Provide the (x, y) coordinate of the cell's center where the given text is located.  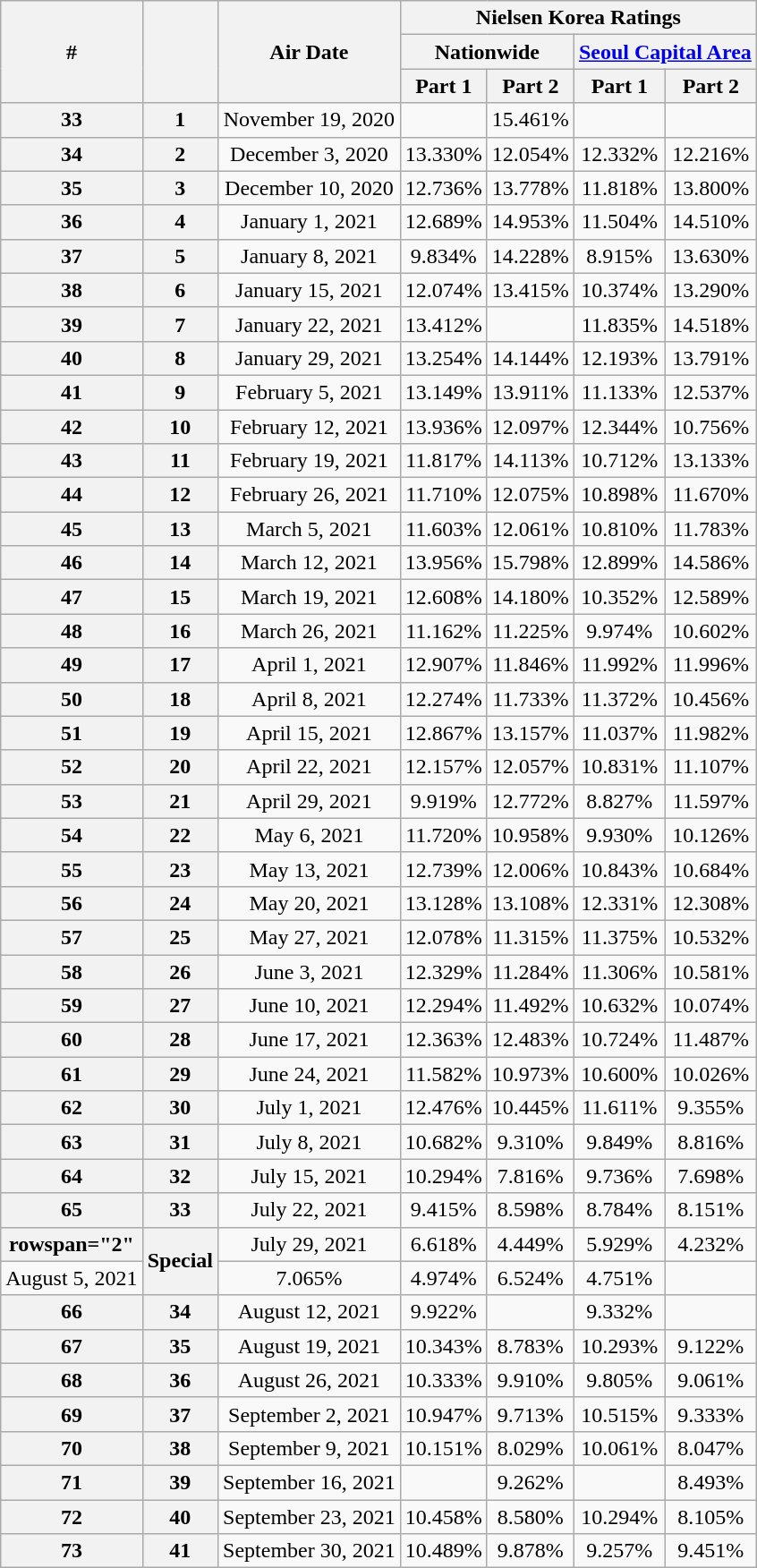
February 19, 2021 (310, 461)
63 (72, 1142)
11.487% (710, 1040)
10.333% (444, 1380)
8.816% (710, 1142)
12.899% (619, 563)
11.817% (444, 461)
9.310% (530, 1142)
13.778% (530, 188)
13.254% (444, 358)
12.157% (444, 767)
12.363% (444, 1040)
September 23, 2021 (310, 1517)
12.537% (710, 392)
December 3, 2020 (310, 154)
48 (72, 631)
24 (180, 903)
June 24, 2021 (310, 1074)
Seoul Capital Area (665, 52)
21 (180, 801)
18 (180, 699)
4.449% (530, 1244)
13.412% (444, 324)
11.710% (444, 495)
# (72, 52)
70 (72, 1448)
10.151% (444, 1448)
May 20, 2021 (310, 903)
11.284% (530, 971)
12.061% (530, 529)
14.113% (530, 461)
2 (180, 154)
52 (72, 767)
9.332% (619, 1312)
8.047% (710, 1448)
50 (72, 699)
September 9, 2021 (310, 1448)
15.461% (530, 120)
69 (72, 1414)
12 (180, 495)
May 6, 2021 (310, 835)
29 (180, 1074)
10.515% (619, 1414)
65 (72, 1210)
March 5, 2021 (310, 529)
9.930% (619, 835)
25 (180, 937)
9 (180, 392)
January 1, 2021 (310, 222)
10.843% (619, 869)
August 12, 2021 (310, 1312)
9.355% (710, 1108)
68 (72, 1380)
26 (180, 971)
11.996% (710, 665)
47 (72, 597)
13.791% (710, 358)
9.713% (530, 1414)
8.783% (530, 1346)
58 (72, 971)
10.374% (619, 290)
12.331% (619, 903)
28 (180, 1040)
12.075% (530, 495)
8.827% (619, 801)
13.415% (530, 290)
7.698% (710, 1176)
8 (180, 358)
13.956% (444, 563)
11.315% (530, 937)
12.329% (444, 971)
9.333% (710, 1414)
8.151% (710, 1210)
9.849% (619, 1142)
19 (180, 733)
62 (72, 1108)
9.974% (619, 631)
July 8, 2021 (310, 1142)
August 5, 2021 (72, 1278)
15.798% (530, 563)
13.128% (444, 903)
15 (180, 597)
54 (72, 835)
12.344% (619, 427)
64 (72, 1176)
22 (180, 835)
51 (72, 733)
12.057% (530, 767)
9.922% (444, 1312)
10.973% (530, 1074)
10.684% (710, 869)
11.492% (530, 1006)
11.107% (710, 767)
10.026% (710, 1074)
10.632% (619, 1006)
July 1, 2021 (310, 1108)
12.006% (530, 869)
16 (180, 631)
12.078% (444, 937)
February 5, 2021 (310, 392)
December 10, 2020 (310, 188)
September 2, 2021 (310, 1414)
57 (72, 937)
32 (180, 1176)
12.332% (619, 154)
27 (180, 1006)
12.608% (444, 597)
10.602% (710, 631)
11.846% (530, 665)
11.504% (619, 222)
9.834% (444, 256)
30 (180, 1108)
14.518% (710, 324)
13.630% (710, 256)
10.343% (444, 1346)
10.600% (619, 1074)
May 27, 2021 (310, 937)
9.061% (710, 1380)
11.162% (444, 631)
73 (72, 1551)
11.306% (619, 971)
11.611% (619, 1108)
8.493% (710, 1482)
13.157% (530, 733)
June 17, 2021 (310, 1040)
12.193% (619, 358)
8.580% (530, 1517)
Air Date (310, 52)
7.065% (310, 1278)
12.216% (710, 154)
13.330% (444, 154)
9.919% (444, 801)
10.532% (710, 937)
17 (180, 665)
9.736% (619, 1176)
31 (180, 1142)
January 22, 2021 (310, 324)
14.228% (530, 256)
10.352% (619, 597)
67 (72, 1346)
June 3, 2021 (310, 971)
10.898% (619, 495)
12.308% (710, 903)
September 30, 2021 (310, 1551)
14 (180, 563)
7 (180, 324)
11.597% (710, 801)
March 26, 2021 (310, 631)
10.831% (619, 767)
13.108% (530, 903)
10.456% (710, 699)
12.054% (530, 154)
12.097% (530, 427)
10.756% (710, 427)
14.586% (710, 563)
9.262% (530, 1482)
8.105% (710, 1517)
56 (72, 903)
April 15, 2021 (310, 733)
13.133% (710, 461)
11.835% (619, 324)
11.783% (710, 529)
August 26, 2021 (310, 1380)
14.953% (530, 222)
10.724% (619, 1040)
12.689% (444, 222)
14.510% (710, 222)
11.372% (619, 699)
10.682% (444, 1142)
4.232% (710, 1244)
April 8, 2021 (310, 699)
13.290% (710, 290)
5 (180, 256)
11.375% (619, 937)
1 (180, 120)
11.818% (619, 188)
9.257% (619, 1551)
9.122% (710, 1346)
72 (72, 1517)
55 (72, 869)
11.992% (619, 665)
12.739% (444, 869)
Special (180, 1261)
13.800% (710, 188)
12.476% (444, 1108)
April 22, 2021 (310, 767)
42 (72, 427)
49 (72, 665)
13.936% (444, 427)
6.618% (444, 1244)
July 29, 2021 (310, 1244)
12.074% (444, 290)
11.720% (444, 835)
12.907% (444, 665)
10.458% (444, 1517)
8.029% (530, 1448)
Nationwide (487, 52)
4.751% (619, 1278)
September 16, 2021 (310, 1482)
July 22, 2021 (310, 1210)
10.061% (619, 1448)
12.589% (710, 597)
61 (72, 1074)
11.670% (710, 495)
13.911% (530, 392)
23 (180, 869)
7.816% (530, 1176)
12.483% (530, 1040)
8.598% (530, 1210)
46 (72, 563)
5.929% (619, 1244)
14.144% (530, 358)
43 (72, 461)
9.415% (444, 1210)
13.149% (444, 392)
9.878% (530, 1551)
February 12, 2021 (310, 427)
10.581% (710, 971)
4.974% (444, 1278)
May 13, 2021 (310, 869)
April 1, 2021 (310, 665)
10.074% (710, 1006)
45 (72, 529)
11.133% (619, 392)
January 8, 2021 (310, 256)
4 (180, 222)
8.784% (619, 1210)
12.294% (444, 1006)
59 (72, 1006)
20 (180, 767)
April 29, 2021 (310, 801)
66 (72, 1312)
11.225% (530, 631)
12.867% (444, 733)
9.451% (710, 1551)
July 15, 2021 (310, 1176)
6.524% (530, 1278)
rowspan="2" (72, 1244)
44 (72, 495)
11.603% (444, 529)
January 15, 2021 (310, 290)
12.736% (444, 188)
10.293% (619, 1346)
11 (180, 461)
13 (180, 529)
June 10, 2021 (310, 1006)
60 (72, 1040)
8.915% (619, 256)
10.958% (530, 835)
6 (180, 290)
January 29, 2021 (310, 358)
11.733% (530, 699)
10.810% (619, 529)
February 26, 2021 (310, 495)
14.180% (530, 597)
9.910% (530, 1380)
11.982% (710, 733)
3 (180, 188)
10 (180, 427)
12.772% (530, 801)
10.445% (530, 1108)
71 (72, 1482)
10.947% (444, 1414)
11.037% (619, 733)
11.582% (444, 1074)
12.274% (444, 699)
November 19, 2020 (310, 120)
9.805% (619, 1380)
March 12, 2021 (310, 563)
August 19, 2021 (310, 1346)
10.712% (619, 461)
March 19, 2021 (310, 597)
Nielsen Korea Ratings (578, 18)
53 (72, 801)
10.126% (710, 835)
10.489% (444, 1551)
